From the cell containing the given text, extract its center point as (x, y) coordinate. 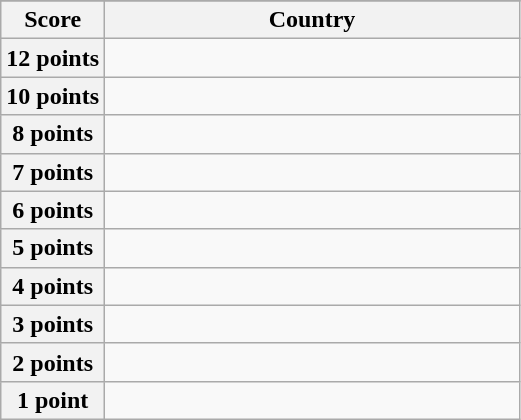
Country (312, 20)
1 point (53, 400)
5 points (53, 248)
3 points (53, 324)
8 points (53, 134)
Score (53, 20)
12 points (53, 58)
10 points (53, 96)
6 points (53, 210)
4 points (53, 286)
7 points (53, 172)
2 points (53, 362)
